Extract the [x, y] coordinate from the center of the cell holding the provided text.  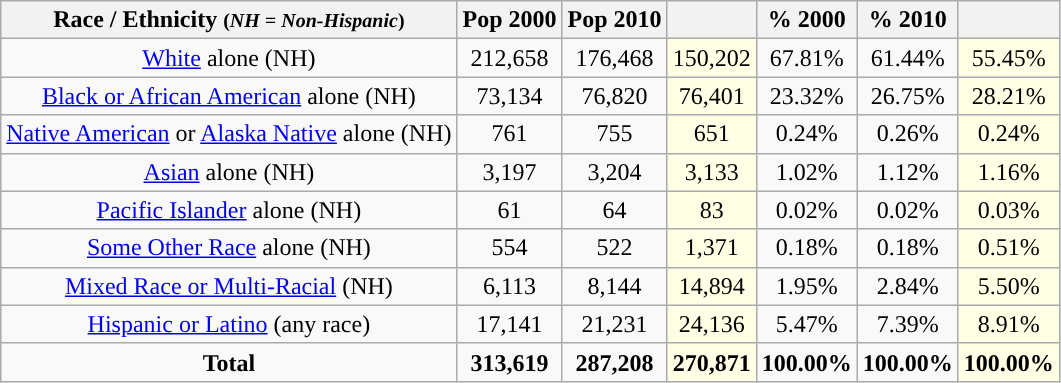
5.47% [806, 324]
Hispanic or Latino (any race) [229, 324]
26.75% [908, 96]
1.16% [1008, 172]
1.02% [806, 172]
Race / Ethnicity (NH = Non-Hispanic) [229, 20]
Black or African American alone (NH) [229, 96]
0.51% [1008, 248]
24,136 [712, 324]
651 [712, 134]
8.91% [1008, 324]
76,820 [614, 96]
2.84% [908, 286]
761 [510, 134]
755 [614, 134]
3,204 [614, 172]
1.12% [908, 172]
Some Other Race alone (NH) [229, 248]
0.26% [908, 134]
313,619 [510, 362]
Pop 2010 [614, 20]
270,871 [712, 362]
522 [614, 248]
55.45% [1008, 58]
28.21% [1008, 96]
150,202 [712, 58]
White alone (NH) [229, 58]
3,133 [712, 172]
Native American or Alaska Native alone (NH) [229, 134]
73,134 [510, 96]
83 [712, 210]
3,197 [510, 172]
554 [510, 248]
61 [510, 210]
287,208 [614, 362]
1,371 [712, 248]
21,231 [614, 324]
67.81% [806, 58]
% 2010 [908, 20]
0.03% [1008, 210]
212,658 [510, 58]
Asian alone (NH) [229, 172]
7.39% [908, 324]
61.44% [908, 58]
Pacific Islander alone (NH) [229, 210]
23.32% [806, 96]
% 2000 [806, 20]
6,113 [510, 286]
76,401 [712, 96]
5.50% [1008, 286]
17,141 [510, 324]
Mixed Race or Multi-Racial (NH) [229, 286]
14,894 [712, 286]
Total [229, 362]
8,144 [614, 286]
1.95% [806, 286]
176,468 [614, 58]
Pop 2000 [510, 20]
64 [614, 210]
